Find where the given text appears and provide that cell's center as [X, Y] coordinate. 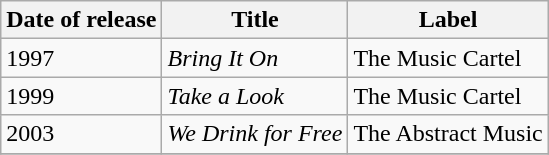
1999 [82, 96]
Date of release [82, 20]
Label [448, 20]
Take a Look [255, 96]
We Drink for Free [255, 134]
1997 [82, 58]
Bring It On [255, 58]
2003 [82, 134]
Title [255, 20]
The Abstract Music [448, 134]
